Locate the cell with the specified text and output its [x, y] center coordinate. 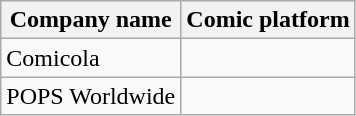
Comicola [91, 58]
Comic platform [268, 20]
Company name [91, 20]
POPS Worldwide [91, 96]
